Return [x, y] of the center of cell containing provided text 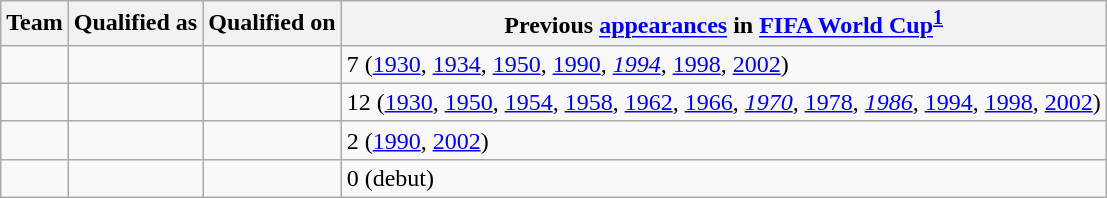
2 (1990, 2002) [724, 140]
7 (1930, 1934, 1950, 1990, 1994, 1998, 2002) [724, 64]
Qualified as [135, 24]
0 (debut) [724, 178]
Team [35, 24]
Previous appearances in FIFA World Cup1 [724, 24]
Qualified on [272, 24]
12 (1930, 1950, 1954, 1958, 1962, 1966, 1970, 1978, 1986, 1994, 1998, 2002) [724, 102]
